Detect which cell encompasses the target text, then output its (x, y) center coordinate. 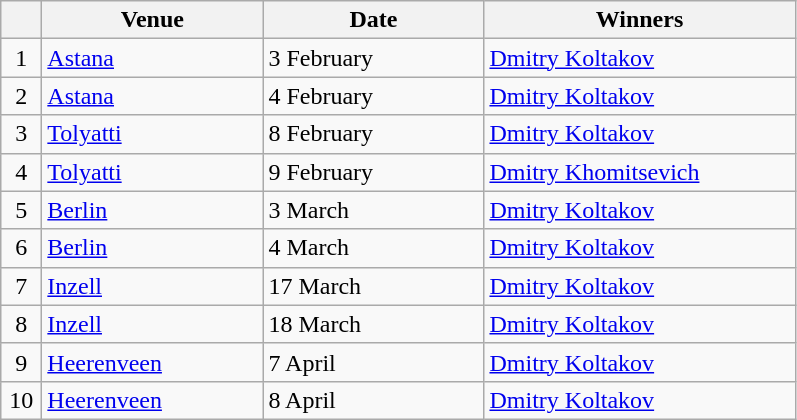
1 (22, 58)
17 March (374, 286)
4 March (374, 248)
8 February (374, 134)
7 (22, 286)
3 February (374, 58)
Venue (152, 20)
Dmitry Khomitsevich (640, 172)
9 February (374, 172)
7 April (374, 362)
3 March (374, 210)
4 (22, 172)
Winners (640, 20)
5 (22, 210)
4 February (374, 96)
10 (22, 400)
8 April (374, 400)
18 March (374, 324)
3 (22, 134)
Date (374, 20)
6 (22, 248)
2 (22, 96)
9 (22, 362)
8 (22, 324)
